Detect which cell encompasses the target text, then output its [X, Y] center coordinate. 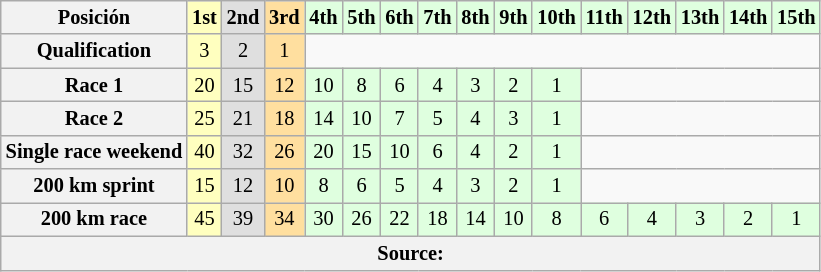
Posición [94, 17]
6th [399, 17]
Qualification [94, 51]
1st [204, 17]
34 [284, 219]
40 [204, 152]
39 [244, 219]
11th [604, 17]
Race 1 [94, 85]
8th [475, 17]
5th [361, 17]
25 [204, 118]
13th [700, 17]
4th [323, 17]
15th [796, 17]
32 [244, 152]
Source: [411, 253]
9th [513, 17]
10th [556, 17]
14th [748, 17]
30 [323, 219]
7th [437, 17]
200 km race [94, 219]
22 [399, 219]
3rd [284, 17]
21 [244, 118]
Race 2 [94, 118]
12th [652, 17]
45 [204, 219]
2nd [244, 17]
Single race weekend [94, 152]
200 km sprint [94, 186]
7 [399, 118]
